Output the [x, y] coordinate of the center of the cell containing the given text.  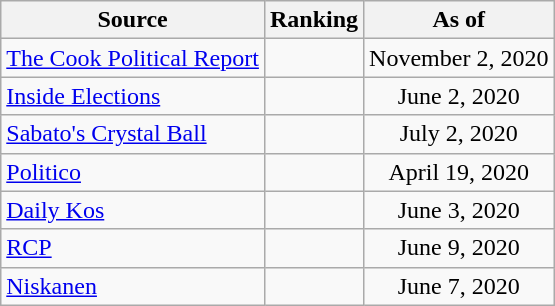
June 9, 2020 [459, 248]
Sabato's Crystal Ball [133, 134]
Niskanen [133, 286]
Source [133, 20]
Politico [133, 172]
July 2, 2020 [459, 134]
June 3, 2020 [459, 210]
Daily Kos [133, 210]
June 7, 2020 [459, 286]
Ranking [314, 20]
June 2, 2020 [459, 96]
The Cook Political Report [133, 58]
November 2, 2020 [459, 58]
April 19, 2020 [459, 172]
As of [459, 20]
Inside Elections [133, 96]
RCP [133, 248]
